Return (X, Y) of the center of cell containing provided text 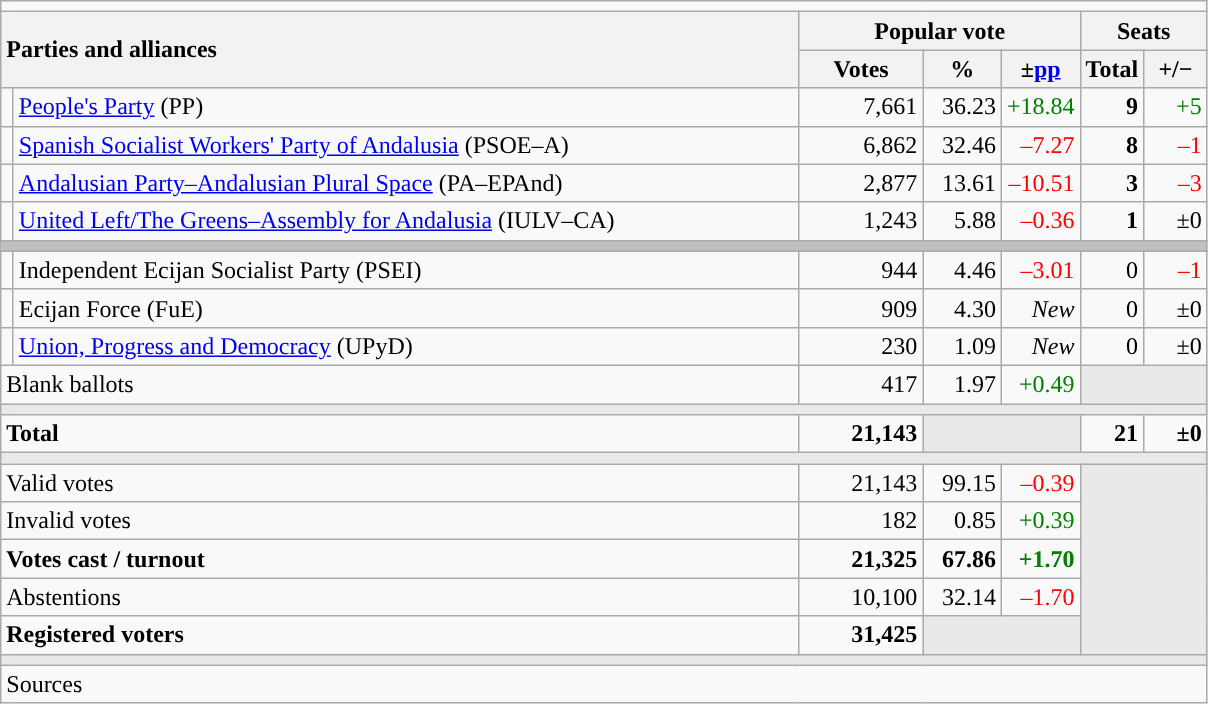
–3.01 (1040, 270)
Sources (604, 684)
Blank ballots (400, 384)
+5 (1176, 107)
Popular vote (940, 31)
32.46 (962, 145)
1.09 (962, 346)
1 (1112, 221)
21 (1112, 434)
31,425 (861, 635)
1.97 (962, 384)
10,100 (861, 597)
21,325 (861, 559)
–10.51 (1040, 183)
Votes (861, 69)
230 (861, 346)
+0.49 (1040, 384)
944 (861, 270)
182 (861, 521)
+18.84 (1040, 107)
36.23 (962, 107)
Ecijan Force (FuE) (406, 308)
Votes cast / turnout (400, 559)
Spanish Socialist Workers' Party of Andalusia (PSOE–A) (406, 145)
Independent Ecijan Socialist Party (PSEI) (406, 270)
6,862 (861, 145)
417 (861, 384)
Invalid votes (400, 521)
3 (1112, 183)
–0.39 (1040, 483)
Abstentions (400, 597)
Union, Progress and Democracy (UPyD) (406, 346)
909 (861, 308)
99.15 (962, 483)
Seats (1144, 31)
7,661 (861, 107)
5.88 (962, 221)
4.46 (962, 270)
2,877 (861, 183)
People's Party (PP) (406, 107)
United Left/The Greens–Assembly for Andalusia (IULV–CA) (406, 221)
67.86 (962, 559)
Andalusian Party–Andalusian Plural Space (PA–EPAnd) (406, 183)
8 (1112, 145)
0.85 (962, 521)
–0.36 (1040, 221)
1,243 (861, 221)
–3 (1176, 183)
+1.70 (1040, 559)
32.14 (962, 597)
% (962, 69)
+/− (1176, 69)
Valid votes (400, 483)
–7.27 (1040, 145)
+0.39 (1040, 521)
±pp (1040, 69)
4.30 (962, 308)
–1.70 (1040, 597)
Registered voters (400, 635)
13.61 (962, 183)
9 (1112, 107)
Parties and alliances (400, 50)
